Search for the cell housing the specified text and yield its (x, y) center coordinate. 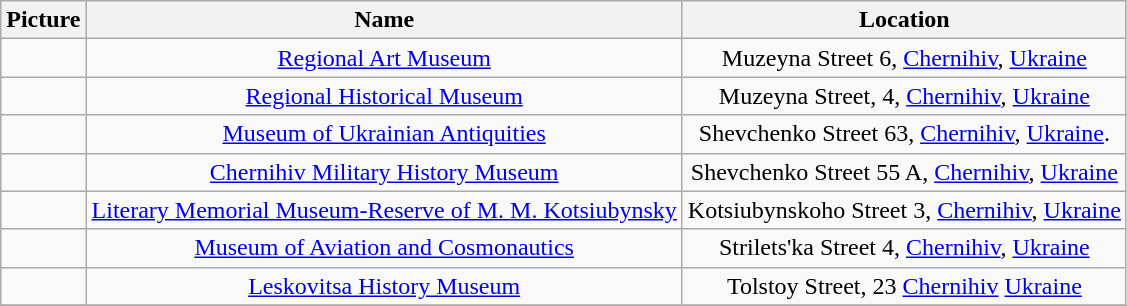
Strilets'ka Street 4, Chernihiv, Ukraine (904, 248)
Muzeyna Street, 4, Chernihiv, Ukraine (904, 96)
Leskovitsa History Museum (384, 286)
Shevchenko Street 63, Chernihiv, Ukraine. (904, 134)
Museum of Aviation and Cosmonautics (384, 248)
Regional Historical Museum (384, 96)
Tolstoy Street, 23 Chernihiv Ukraine (904, 286)
Name (384, 20)
Shevchenko Street 55 A, Chernihiv, Ukraine (904, 172)
Picture (44, 20)
Museum of Ukrainian Antiquities (384, 134)
Location (904, 20)
Regional Art Museum (384, 58)
Literary Memorial Museum-Reserve of M. M. Kotsiubynsky (384, 210)
Kotsiubynskoho Street 3, Chernihiv, Ukraine (904, 210)
Chernihiv Military History Museum (384, 172)
Muzeyna Street 6, Chernihiv, Ukraine (904, 58)
